Provide the (X, Y) coordinate of the cell's center where the given text is located.  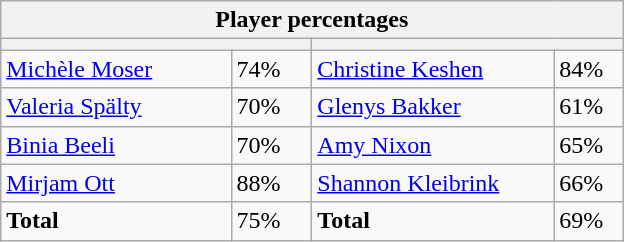
Michèle Moser (116, 69)
Player percentages (312, 20)
Valeria Spälty (116, 107)
Shannon Kleibrink (433, 183)
Christine Keshen (433, 69)
Mirjam Ott (116, 183)
69% (588, 221)
88% (272, 183)
Binia Beeli (116, 145)
Amy Nixon (433, 145)
84% (588, 69)
65% (588, 145)
Glenys Bakker (433, 107)
61% (588, 107)
74% (272, 69)
66% (588, 183)
75% (272, 221)
